Detect which cell encompasses the target text, then output its (x, y) center coordinate. 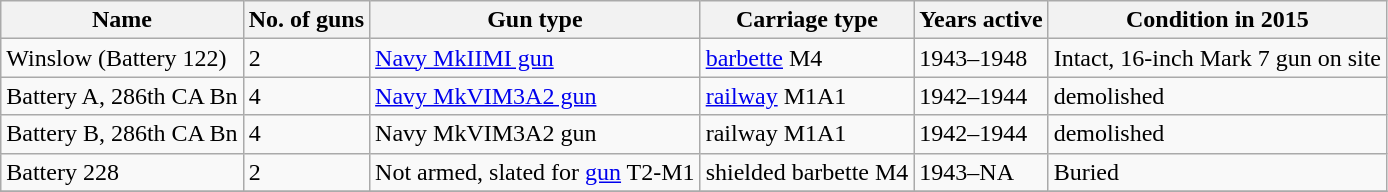
Carriage type (807, 20)
Winslow (Battery 122) (122, 58)
Navy MkIIMI gun (536, 58)
1943–NA (981, 172)
shielded barbette M4 (807, 172)
Battery 228 (122, 172)
Intact, 16-inch Mark 7 gun on site (1217, 58)
Battery A, 286th CA Bn (122, 96)
No. of guns (306, 20)
Not armed, slated for gun T2-M1 (536, 172)
Years active (981, 20)
Condition in 2015 (1217, 20)
barbette M4 (807, 58)
Battery B, 286th CA Bn (122, 134)
1943–1948 (981, 58)
Gun type (536, 20)
Buried (1217, 172)
Name (122, 20)
